Search for the cell housing the specified text and yield its (X, Y) center coordinate. 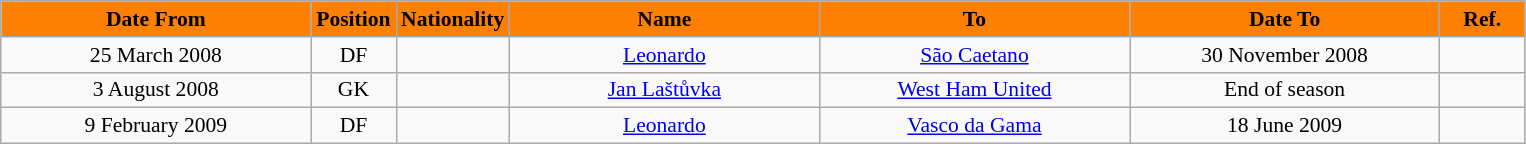
25 March 2008 (156, 55)
3 August 2008 (156, 90)
West Ham United (974, 90)
Position (354, 19)
Name (664, 19)
Vasco da Gama (974, 126)
Ref. (1482, 19)
Date From (156, 19)
18 June 2009 (1285, 126)
To (974, 19)
30 November 2008 (1285, 55)
9 February 2009 (156, 126)
GK (354, 90)
São Caetano (974, 55)
Jan Laštůvka (664, 90)
End of season (1285, 90)
Nationality (452, 19)
Date To (1285, 19)
